Extract the [x, y] coordinate from the center of the cell holding the provided text.  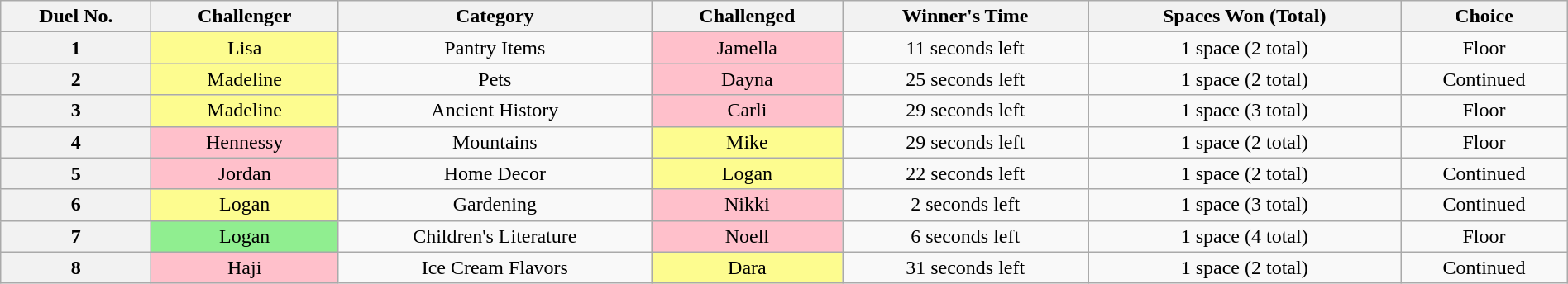
31 seconds left [966, 267]
Nikki [747, 205]
Mike [747, 142]
2 [76, 79]
Mountains [495, 142]
7 [76, 236]
Dara [747, 267]
Ancient History [495, 111]
Duel No. [76, 17]
Home Decor [495, 173]
Challenger [245, 17]
Pantry Items [495, 48]
Lisa [245, 48]
Children's Literature [495, 236]
5 [76, 173]
3 [76, 111]
6 [76, 205]
Challenged [747, 17]
8 [76, 267]
Choice [1484, 17]
Ice Cream Flavors [495, 267]
Noell [747, 236]
22 seconds left [966, 173]
Spaces Won (Total) [1245, 17]
Hennessy [245, 142]
Pets [495, 79]
11 seconds left [966, 48]
4 [76, 142]
Gardening [495, 205]
2 seconds left [966, 205]
6 seconds left [966, 236]
25 seconds left [966, 79]
1 space (4 total) [1245, 236]
Category [495, 17]
Winner's Time [966, 17]
Carli [747, 111]
Jordan [245, 173]
Haji [245, 267]
1 [76, 48]
Jamella [747, 48]
Dayna [747, 79]
